For the text-containing cell, return its midpoint in (X, Y) coordinate format. 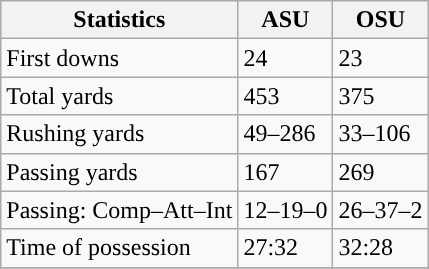
Total yards (120, 96)
167 (286, 172)
49–286 (286, 134)
Rushing yards (120, 134)
26–37–2 (380, 210)
453 (286, 96)
27:32 (286, 248)
23 (380, 58)
ASU (286, 20)
269 (380, 172)
33–106 (380, 134)
32:28 (380, 248)
Passing yards (120, 172)
12–19–0 (286, 210)
24 (286, 58)
First downs (120, 58)
Time of possession (120, 248)
375 (380, 96)
OSU (380, 20)
Statistics (120, 20)
Passing: Comp–Att–Int (120, 210)
